Determine the [x, y] coordinate at the center of the cell enclosing the given text.  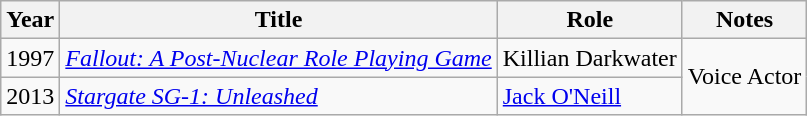
Voice Actor [744, 77]
2013 [30, 96]
Role [590, 20]
Title [278, 20]
Fallout: A Post-Nuclear Role Playing Game [278, 58]
1997 [30, 58]
Jack O'Neill [590, 96]
Notes [744, 20]
Stargate SG-1: Unleashed [278, 96]
Year [30, 20]
Killian Darkwater [590, 58]
